Search for the cell housing the specified text and yield its (x, y) center coordinate. 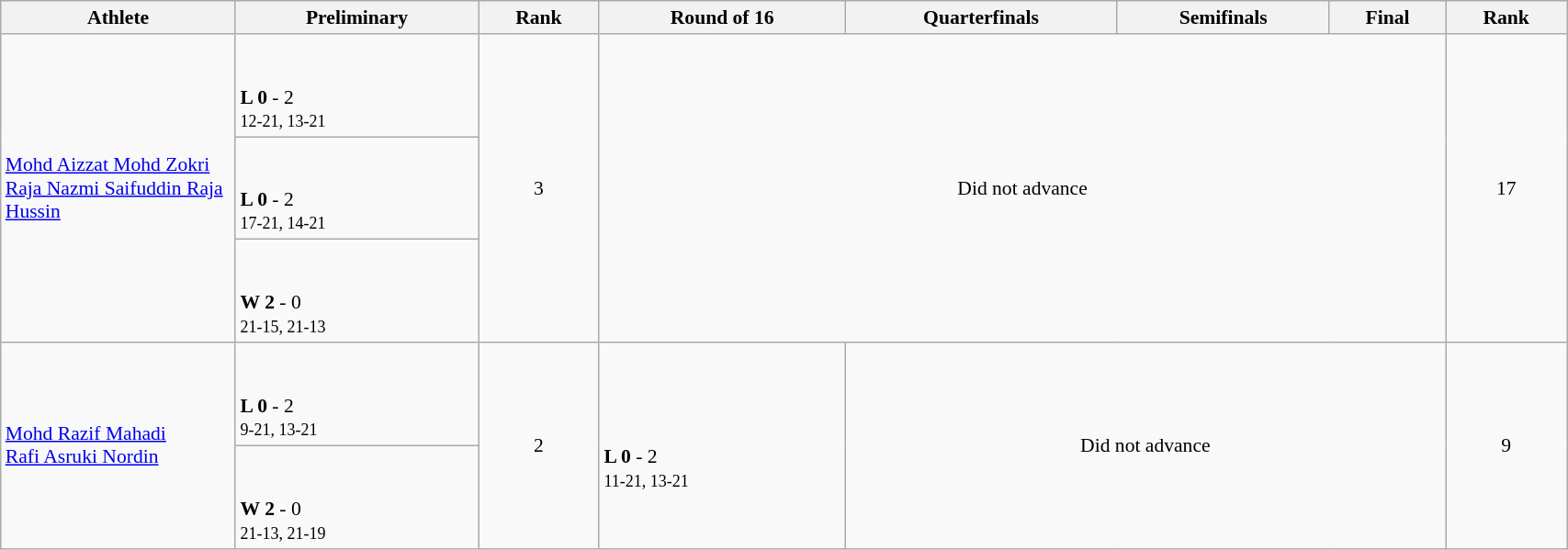
2 (538, 445)
W 2 - 021-15, 21-13 (356, 291)
9 (1506, 445)
L 0 - 29-21, 13-21 (356, 394)
L 0 - 217-21, 14-21 (356, 188)
W 2 - 021-13, 21-19 (356, 497)
Semifinals (1224, 17)
L 0 - 212-21, 13-21 (356, 85)
Quarterfinals (981, 17)
3 (538, 188)
L 0 - 211-21, 13-21 (722, 445)
Final (1387, 17)
Round of 16 (722, 17)
Preliminary (356, 17)
Mohd Razif MahadiRafi Asruki Nordin (118, 445)
Mohd Aizzat Mohd ZokriRaja Nazmi Saifuddin Raja Hussin (118, 188)
17 (1506, 188)
Athlete (118, 17)
